Extract the [X, Y] coordinate from the center of the cell holding the provided text.  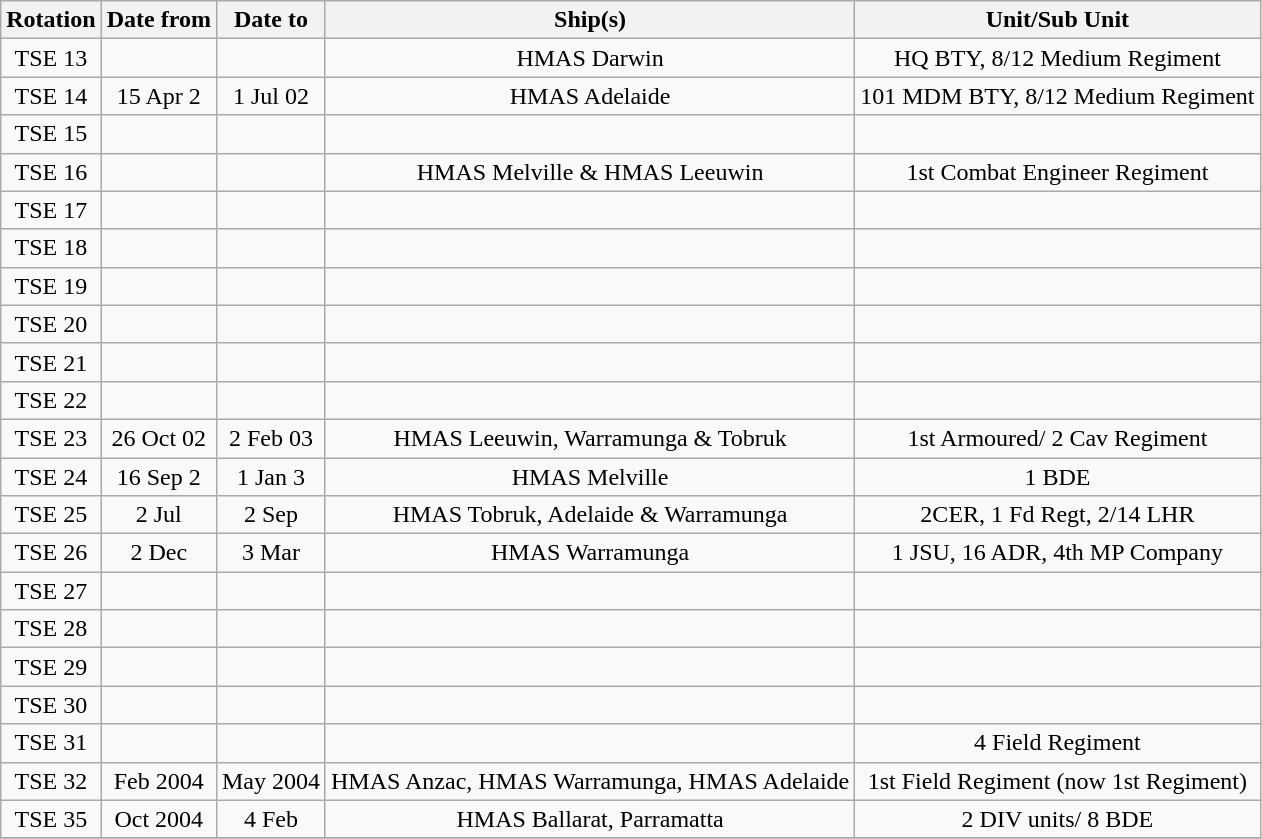
4 Field Regiment [1058, 743]
26 Oct 02 [158, 438]
TSE 30 [51, 705]
HMAS Adelaide [590, 96]
Rotation [51, 20]
TSE 24 [51, 477]
HMAS Melville & HMAS Leeuwin [590, 172]
HQ BTY, 8/12 Medium Regiment [1058, 58]
TSE 28 [51, 629]
101 MDM BTY, 8/12 Medium Regiment [1058, 96]
16 Sep 2 [158, 477]
TSE 29 [51, 667]
TSE 17 [51, 210]
2 Sep [270, 515]
TSE 35 [51, 819]
2 DIV units/ 8 BDE [1058, 819]
1 Jul 02 [270, 96]
Ship(s) [590, 20]
TSE 27 [51, 591]
TSE 18 [51, 248]
Oct 2004 [158, 819]
HMAS Tobruk, Adelaide & Warramunga [590, 515]
1 JSU, 16 ADR, 4th MP Company [1058, 553]
TSE 21 [51, 362]
1 BDE [1058, 477]
TSE 26 [51, 553]
Date to [270, 20]
1 Jan 3 [270, 477]
TSE 19 [51, 286]
1st Field Regiment (now 1st Regiment) [1058, 781]
HMAS Darwin [590, 58]
TSE 14 [51, 96]
1st Combat Engineer Regiment [1058, 172]
2 Jul [158, 515]
2 Feb 03 [270, 438]
2CER, 1 Fd Regt, 2/14 LHR [1058, 515]
TSE 31 [51, 743]
TSE 22 [51, 400]
TSE 15 [51, 134]
TSE 32 [51, 781]
1st Armoured/ 2 Cav Regiment [1058, 438]
TSE 25 [51, 515]
Date from [158, 20]
Unit/Sub Unit [1058, 20]
3 Mar [270, 553]
TSE 16 [51, 172]
4 Feb [270, 819]
Feb 2004 [158, 781]
TSE 23 [51, 438]
HMAS Melville [590, 477]
HMAS Anzac, HMAS Warramunga, HMAS Adelaide [590, 781]
TSE 13 [51, 58]
HMAS Leeuwin, Warramunga & Tobruk [590, 438]
HMAS Warramunga [590, 553]
TSE 20 [51, 324]
HMAS Ballarat, Parramatta [590, 819]
15 Apr 2 [158, 96]
2 Dec [158, 553]
May 2004 [270, 781]
